For the text-containing cell, return its midpoint in [X, Y] coordinate format. 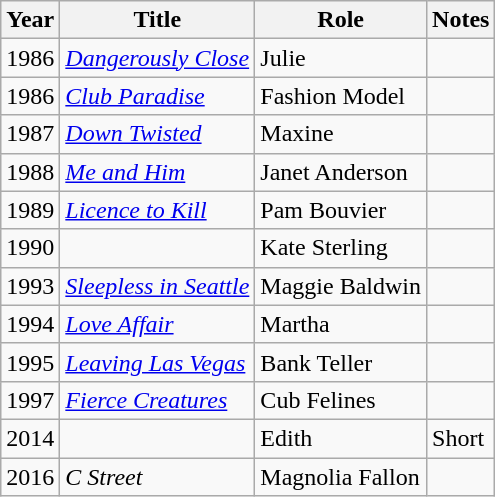
Dangerously Close [158, 58]
Julie [341, 58]
Magnolia Fallon [341, 477]
Leaving Las Vegas [158, 362]
1989 [30, 210]
Bank Teller [341, 362]
Pam Bouvier [341, 210]
Short [461, 438]
Club Paradise [158, 96]
Title [158, 20]
Sleepless in Seattle [158, 286]
2016 [30, 477]
Me and Him [158, 172]
Notes [461, 20]
Cub Felines [341, 400]
Down Twisted [158, 134]
Kate Sterling [341, 248]
Martha [341, 324]
Year [30, 20]
Licence to Kill [158, 210]
Janet Anderson [341, 172]
C Street [158, 477]
Edith [341, 438]
2014 [30, 438]
1995 [30, 362]
Fashion Model [341, 96]
Role [341, 20]
Maggie Baldwin [341, 286]
Fierce Creatures [158, 400]
1990 [30, 248]
Love Affair [158, 324]
1997 [30, 400]
Maxine [341, 134]
1987 [30, 134]
1993 [30, 286]
1988 [30, 172]
1994 [30, 324]
